Search for the cell housing the specified text and yield its [X, Y] center coordinate. 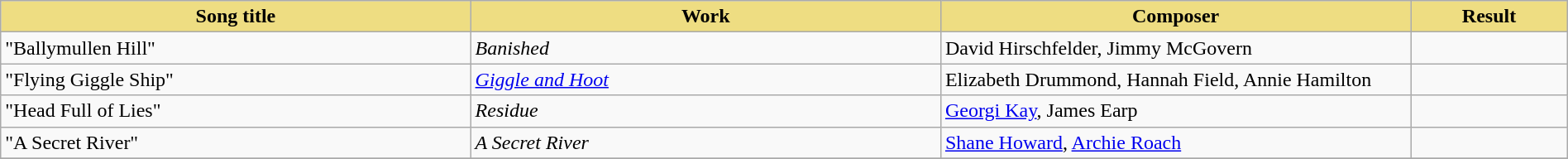
Shane Howard, Archie Roach [1175, 142]
Work [705, 17]
Georgi Kay, James Earp [1175, 111]
Residue [705, 111]
"A Secret River" [236, 142]
Result [1489, 17]
David Hirschfelder, Jimmy McGovern [1175, 48]
"Head Full of Lies" [236, 111]
"Flying Giggle Ship" [236, 79]
"Ballymullen Hill" [236, 48]
Giggle and Hoot [705, 79]
Banished [705, 48]
Elizabeth Drummond, Hannah Field, Annie Hamilton [1175, 79]
A Secret River [705, 142]
Song title [236, 17]
Composer [1175, 17]
